For the text-containing cell, return its midpoint in [x, y] coordinate format. 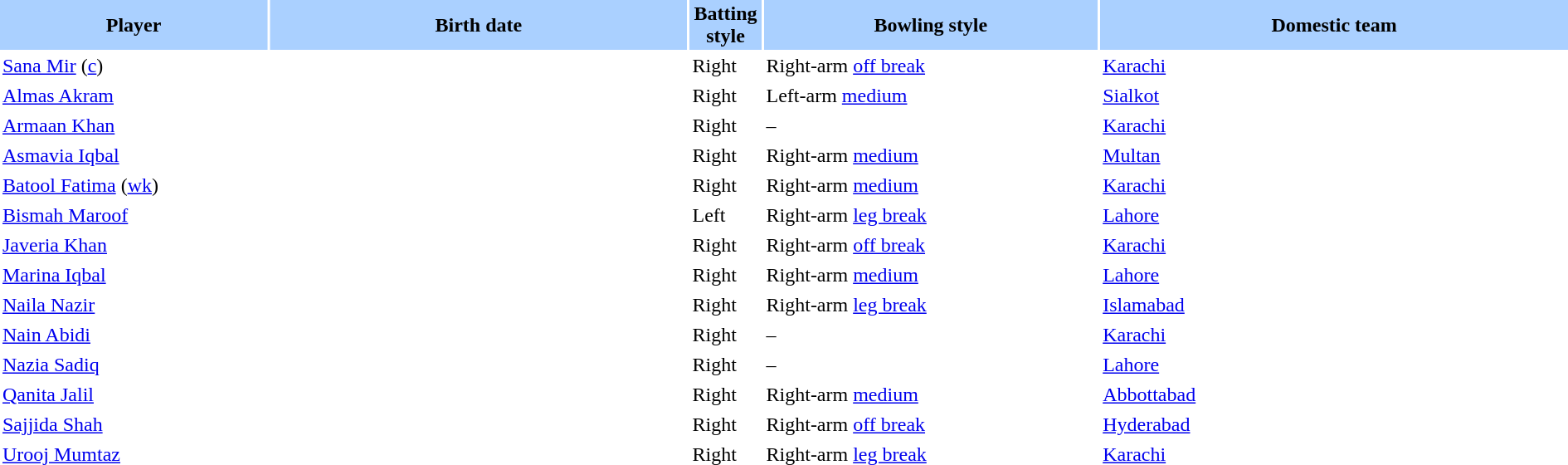
Qanita Jalil [134, 395]
Javeria Khan [134, 246]
Sana Mir (c) [134, 66]
Nain Abidi [134, 335]
Nazia Sadiq [134, 365]
Marina Iqbal [134, 276]
Batting style [725, 25]
Abbottabad [1334, 395]
Armaan Khan [134, 126]
Bismah Maroof [134, 216]
Sajjida Shah [134, 425]
Domestic team [1334, 25]
Batool Fatima (wk) [134, 186]
Asmavia Iqbal [134, 156]
Bowling style [931, 25]
Player [134, 25]
Naila Nazir [134, 306]
Left-arm medium [931, 96]
Hyderabad [1334, 425]
Sialkot [1334, 96]
Multan [1334, 156]
Birth date [478, 25]
Almas Akram [134, 96]
Islamabad [1334, 306]
Left [725, 216]
